Search for the cell housing the specified text and yield its [X, Y] center coordinate. 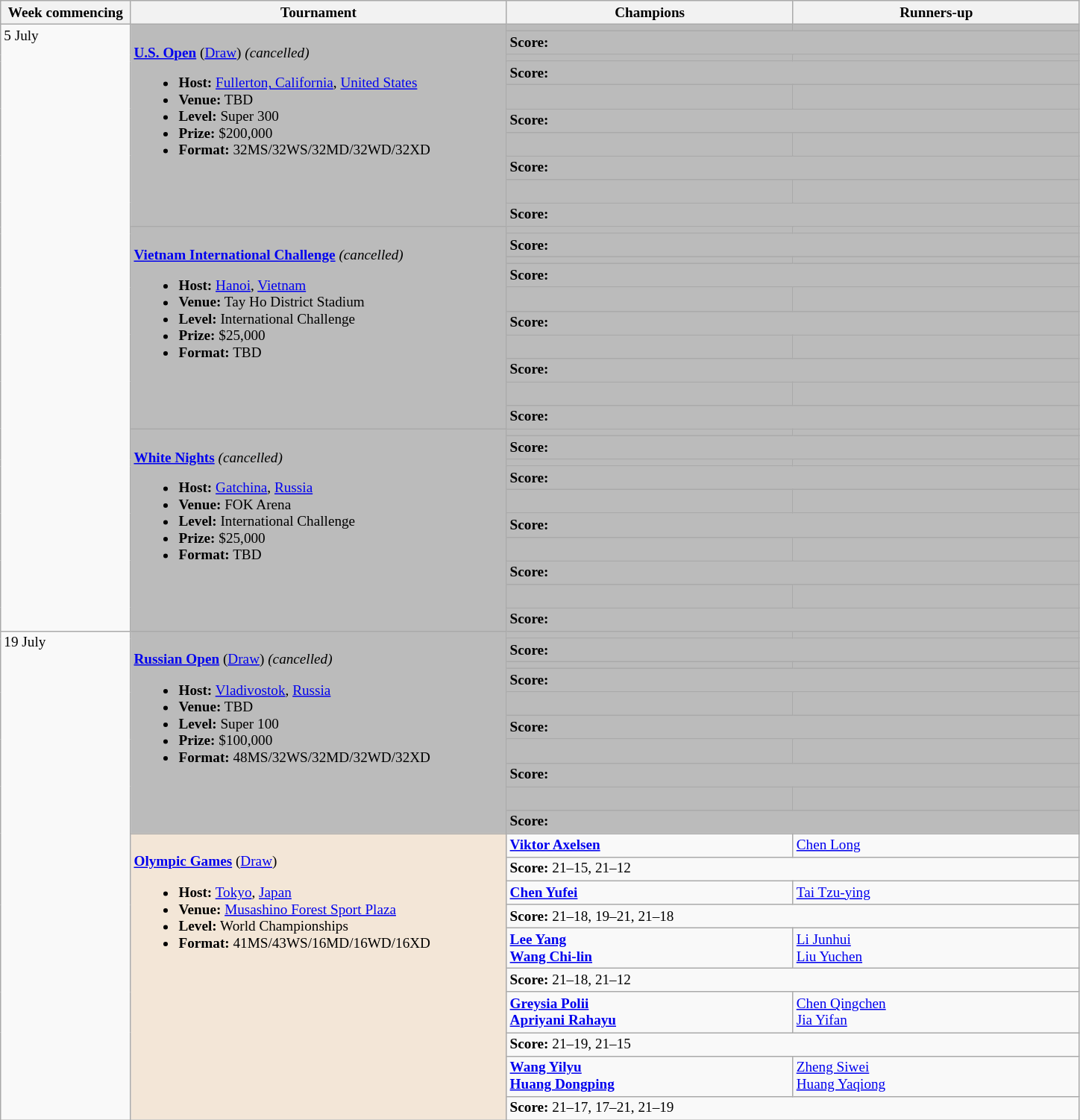
5 July [66, 327]
Tournament [318, 13]
Greysia Polii Apriyani Rahayu [650, 1012]
Tai Tzu-ying [936, 893]
Viktor Axelsen [650, 846]
Wang Yilyu Huang Dongping [650, 1076]
Champions [650, 13]
White Nights (cancelled)Host: Gatchina, RussiaVenue: FOK ArenaLevel: International ChallengePrize: $25,000Format: TBD [318, 529]
Chen Yufei [650, 893]
U.S. Open (Draw) (cancelled)Host: Fullerton, California, United StatesVenue: TBDLevel: Super 300Prize: $200,000Format: 32MS/32WS/32MD/32WD/32XD [318, 125]
Week commencing [66, 13]
Zheng Siwei Huang Yaqiong [936, 1076]
Li Junhui Liu Yuchen [936, 948]
Runners-up [936, 13]
Score: 21–19, 21–15 [793, 1044]
Olympic Games (Draw)Host: Tokyo, JapanVenue: Musashino Forest Sport PlazaLevel: World ChampionshipsFormat: 41MS/43WS/16MD/16WD/16XD [318, 977]
Chen Qingchen Jia Yifan [936, 1012]
19 July [66, 875]
Russian Open (Draw) (cancelled)Host: Vladivostok, RussiaVenue: TBDLevel: Super 100Prize: $100,000Format: 48MS/32WS/32MD/32WD/32XD [318, 732]
Vietnam International Challenge (cancelled)Host: Hanoi, VietnamVenue: Tay Ho District StadiumLevel: International ChallengePrize: $25,000Format: TBD [318, 328]
Score: 21–18, 19–21, 21–18 [793, 916]
Score: 21–17, 17–21, 21–19 [793, 1108]
Lee Yang Wang Chi-lin [650, 948]
Score: 21–18, 21–12 [793, 981]
Chen Long [936, 846]
Score: 21–15, 21–12 [793, 869]
